Capture the cell that displays the provided text and extract its (X, Y) central coordinate. 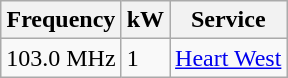
Frequency (61, 20)
Service (228, 20)
Heart West (228, 58)
1 (145, 58)
103.0 MHz (61, 58)
kW (145, 20)
